For the text-containing cell, return its midpoint in (x, y) coordinate format. 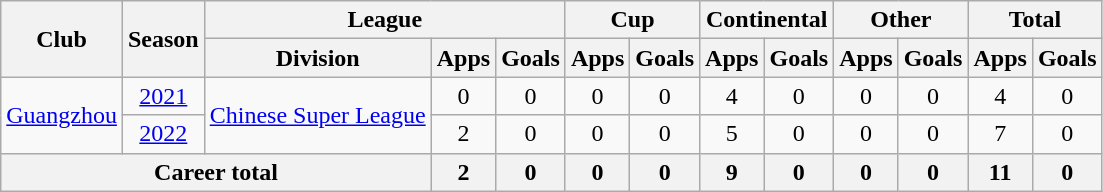
Total (1035, 20)
Continental (767, 20)
7 (1000, 134)
11 (1000, 172)
Season (163, 39)
2021 (163, 96)
League (384, 20)
Club (62, 39)
5 (732, 134)
Division (318, 58)
9 (732, 172)
Other (901, 20)
2022 (163, 134)
Chinese Super League (318, 115)
Cup (632, 20)
Guangzhou (62, 115)
Career total (216, 172)
